Detect which cell encompasses the target text, then output its (x, y) center coordinate. 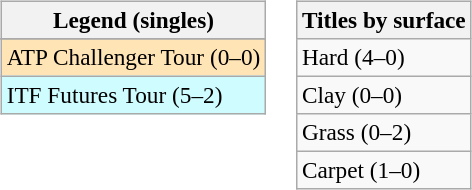
ATP Challenger Tour (0–0) (133, 57)
Titles by surface (384, 20)
Carpet (1–0) (384, 171)
Clay (0–0) (384, 95)
Hard (4–0) (384, 57)
Legend (singles) (133, 20)
Grass (0–2) (384, 133)
ITF Futures Tour (5–2) (133, 95)
